Return (X, Y) of the center of cell containing provided text 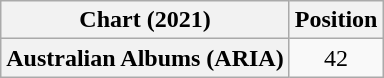
42 (336, 58)
Chart (2021) (145, 20)
Australian Albums (ARIA) (145, 58)
Position (336, 20)
